For the text-containing cell, return its midpoint in (X, Y) coordinate format. 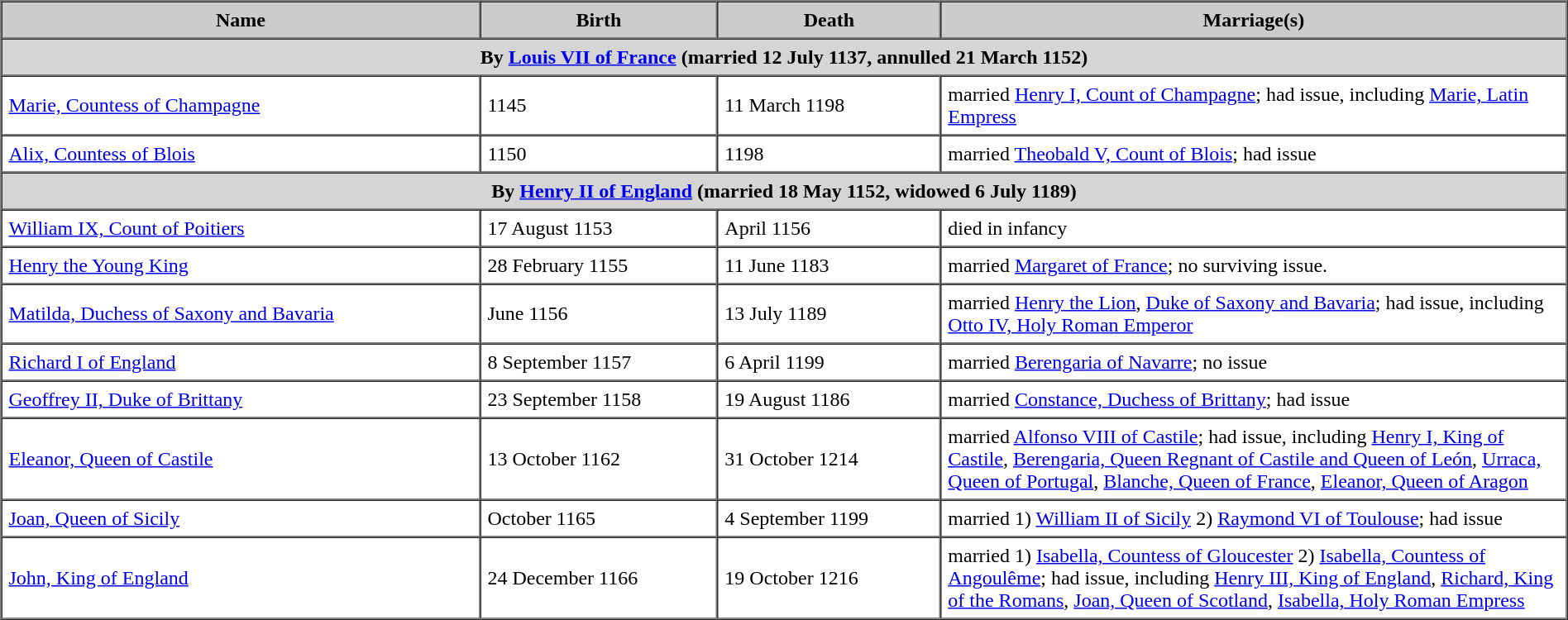
8 September 1157 (599, 362)
married Theobald V, Count of Blois; had issue (1254, 154)
Birth (599, 20)
1145 (599, 106)
Matilda, Duchess of Saxony and Bavaria (241, 314)
John, King of England (241, 579)
married Margaret of France; no surviving issue. (1254, 265)
Marie, Countess of Champagne (241, 106)
19 August 1186 (829, 398)
married Henry I, Count of Champagne; had issue, including Marie, Latin Empress (1254, 106)
11 June 1183 (829, 265)
Henry the Young King (241, 265)
married 1) William II of Sicily 2) Raymond VI of Toulouse; had issue (1254, 517)
April 1156 (829, 228)
17 August 1153 (599, 228)
4 September 1199 (829, 517)
Marriage(s) (1254, 20)
28 February 1155 (599, 265)
William IX, Count of Poitiers (241, 228)
Alix, Countess of Blois (241, 154)
1150 (599, 154)
June 1156 (599, 314)
11 March 1198 (829, 106)
23 September 1158 (599, 398)
1198 (829, 154)
Richard I of England (241, 362)
6 April 1199 (829, 362)
died in infancy (1254, 228)
Eleanor, Queen of Castile (241, 460)
Name (241, 20)
By Louis VII of France (married 12 July 1137, annulled 21 March 1152) (784, 56)
Death (829, 20)
married Henry the Lion, Duke of Saxony and Bavaria; had issue, including Otto IV, Holy Roman Emperor (1254, 314)
married Berengaria of Navarre; no issue (1254, 362)
19 October 1216 (829, 579)
13 October 1162 (599, 460)
Geoffrey II, Duke of Brittany (241, 398)
October 1165 (599, 517)
By Henry II of England (married 18 May 1152, widowed 6 July 1189) (784, 190)
24 December 1166 (599, 579)
married Constance, Duchess of Brittany; had issue (1254, 398)
31 October 1214 (829, 460)
Joan, Queen of Sicily (241, 517)
13 July 1189 (829, 314)
